Capture the cell that displays the provided text and extract its [x, y] central coordinate. 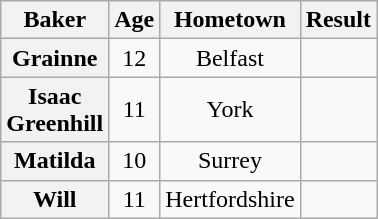
York [230, 110]
10 [134, 161]
Hertfordshire [230, 199]
Baker [55, 20]
Matilda [55, 161]
Grainne [55, 58]
Result [338, 20]
IsaacGreenhill [55, 110]
12 [134, 58]
Belfast [230, 58]
Will [55, 199]
Hometown [230, 20]
Surrey [230, 161]
Age [134, 20]
